Identify which cell holds the provided text, then report its [x, y] central coordinate. 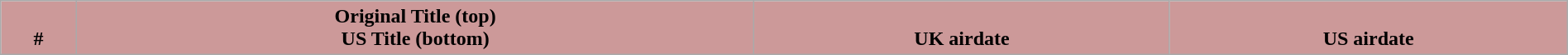
Original Title (top)US Title (bottom) [415, 28]
UK airdate [962, 28]
# [39, 28]
US airdate [1368, 28]
